Find where the given text appears and provide that cell's center as (X, Y) coordinate. 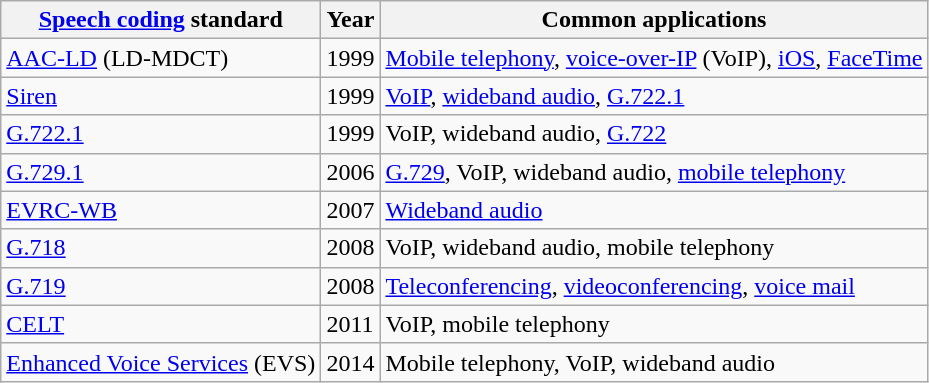
Mobile telephony, voice-over-IP (VoIP), iOS, FaceTime (654, 58)
G.729, VoIP, wideband audio, mobile telephony (654, 172)
G.722.1 (161, 134)
2006 (350, 172)
Teleconferencing, videoconferencing, voice mail (654, 286)
G.719 (161, 286)
VoIP, wideband audio, mobile telephony (654, 248)
AAC-LD (LD-MDCT) (161, 58)
2014 (350, 362)
EVRC-WB (161, 210)
Enhanced Voice Services (EVS) (161, 362)
Siren (161, 96)
CELT (161, 324)
Year (350, 20)
VoIP, mobile telephony (654, 324)
VoIP, wideband audio, G.722.1 (654, 96)
Common applications (654, 20)
VoIP, wideband audio, G.722 (654, 134)
Mobile telephony, VoIP, wideband audio (654, 362)
Wideband audio (654, 210)
Speech coding standard (161, 20)
G.718 (161, 248)
G.729.1 (161, 172)
2007 (350, 210)
2011 (350, 324)
